Return [X, Y] of the center of cell containing provided text 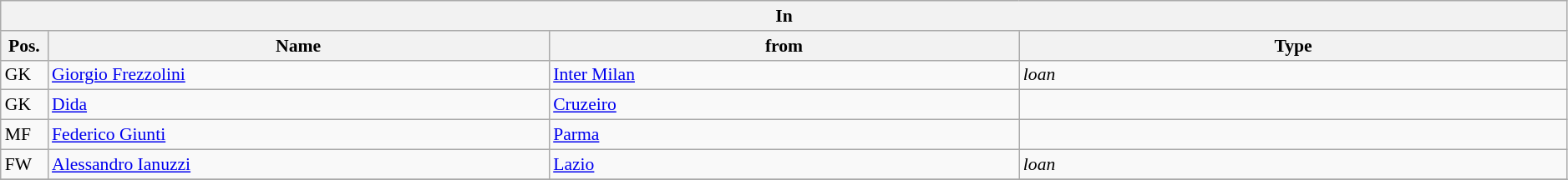
Lazio [784, 164]
Federico Giunti [298, 135]
Type [1293, 46]
MF [24, 135]
Inter Milan [784, 75]
Alessandro Ianuzzi [298, 164]
Cruzeiro [784, 105]
from [784, 46]
In [784, 16]
Giorgio Frezzolini [298, 75]
Dida [298, 105]
Name [298, 46]
Pos. [24, 46]
Parma [784, 135]
FW [24, 164]
